Detect which cell encompasses the target text, then output its [X, Y] center coordinate. 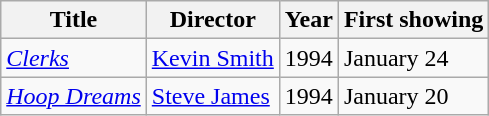
Year [308, 20]
Steve James [212, 96]
Clerks [74, 58]
Kevin Smith [212, 58]
Hoop Dreams [74, 96]
Title [74, 20]
First showing [413, 20]
January 24 [413, 58]
Director [212, 20]
January 20 [413, 96]
